Determine the (X, Y) coordinate at the center of the cell enclosing the given text.  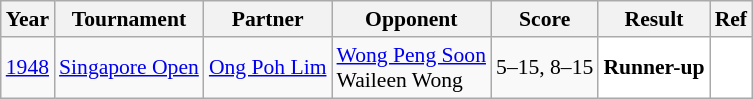
Opponent (412, 19)
Year (28, 19)
Singapore Open (129, 68)
Ref (731, 19)
Partner (268, 19)
Wong Peng Soon Waileen Wong (412, 68)
Runner-up (654, 68)
Score (544, 19)
5–15, 8–15 (544, 68)
Tournament (129, 19)
Ong Poh Lim (268, 68)
Result (654, 19)
1948 (28, 68)
